Detect which cell encompasses the target text, then output its [x, y] center coordinate. 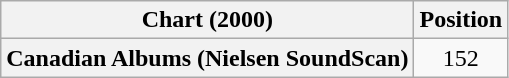
152 [461, 58]
Canadian Albums (Nielsen SoundScan) [208, 58]
Position [461, 20]
Chart (2000) [208, 20]
